Provide the [x, y] coordinate of the cell's center where the given text is located.  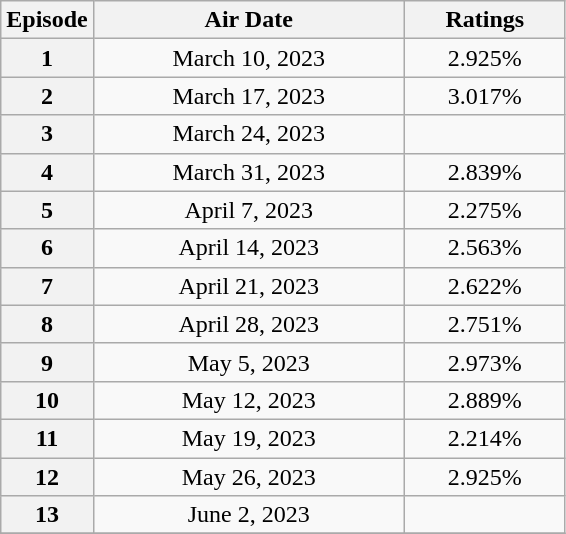
March 17, 2023 [248, 96]
10 [47, 400]
2.622% [484, 286]
2.214% [484, 438]
April 21, 2023 [248, 286]
11 [47, 438]
2.973% [484, 362]
3 [47, 134]
2.751% [484, 324]
June 2, 2023 [248, 515]
1 [47, 58]
6 [47, 248]
April 28, 2023 [248, 324]
7 [47, 286]
2.275% [484, 210]
May 19, 2023 [248, 438]
2.839% [484, 172]
2.889% [484, 400]
2 [47, 96]
4 [47, 172]
Ratings [484, 20]
13 [47, 515]
12 [47, 477]
May 12, 2023 [248, 400]
May 5, 2023 [248, 362]
3.017% [484, 96]
Episode [47, 20]
March 24, 2023 [248, 134]
8 [47, 324]
April 14, 2023 [248, 248]
2.563% [484, 248]
9 [47, 362]
March 10, 2023 [248, 58]
Air Date [248, 20]
April 7, 2023 [248, 210]
5 [47, 210]
March 31, 2023 [248, 172]
May 26, 2023 [248, 477]
